Pinpoint the cell where the given text exists, returning its (X, Y) midpoint coordinate. 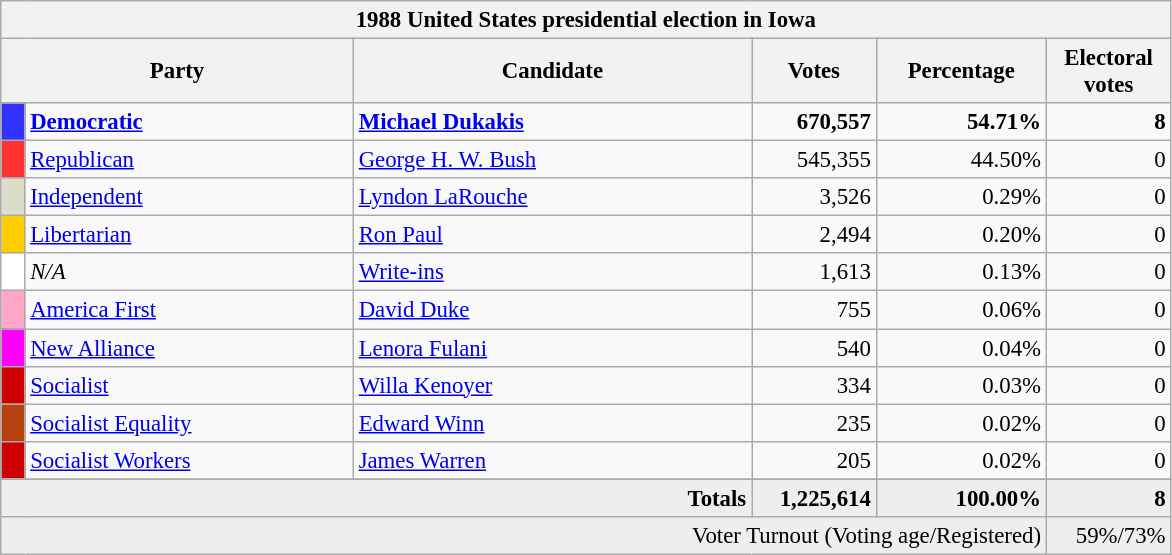
James Warren (552, 460)
1,613 (814, 273)
0.20% (961, 235)
44.50% (961, 160)
59%/73% (1108, 536)
1,225,614 (814, 498)
N/A (189, 273)
Write-ins (552, 273)
670,557 (814, 122)
Michael Dukakis (552, 122)
54.71% (961, 122)
Totals (376, 498)
Socialist Workers (189, 460)
540 (814, 348)
3,526 (814, 197)
Republican (189, 160)
George H. W. Bush (552, 160)
Lenora Fulani (552, 348)
1988 United States presidential election in Iowa (586, 20)
Electoral votes (1108, 72)
205 (814, 460)
235 (814, 423)
Voter Turnout (Voting age/Registered) (524, 536)
America First (189, 310)
Percentage (961, 72)
0.03% (961, 385)
David Duke (552, 310)
Socialist (189, 385)
Socialist Equality (189, 423)
Lyndon LaRouche (552, 197)
Ron Paul (552, 235)
Party (178, 72)
334 (814, 385)
Democratic (189, 122)
0.04% (961, 348)
0.13% (961, 273)
Candidate (552, 72)
Libertarian (189, 235)
Independent (189, 197)
New Alliance (189, 348)
545,355 (814, 160)
0.06% (961, 310)
100.00% (961, 498)
2,494 (814, 235)
Edward Winn (552, 423)
755 (814, 310)
Votes (814, 72)
Willa Kenoyer (552, 385)
0.29% (961, 197)
